From the cell containing the given text, extract its center point as [X, Y] coordinate. 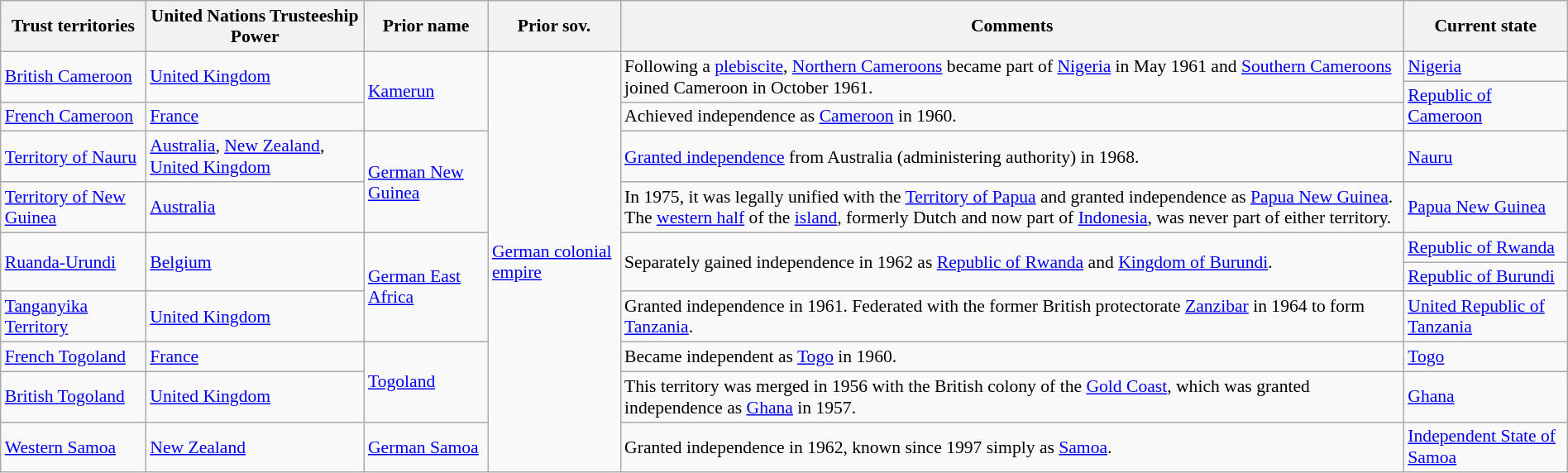
Granted independence in 1961. Federated with the former British protectorate Zanzibar in 1964 to form Tanzania. [1012, 318]
Territory of New Guinea [74, 207]
United Nations Trusteeship Power [255, 26]
Achieved independence as Cameroon in 1960. [1012, 117]
Australia, New Zealand, United Kingdom [255, 157]
Separately gained independence in 1962 as Republic of Rwanda and Kingdom of Burundi. [1012, 261]
German East Africa [426, 287]
Togo [1485, 357]
This territory was merged in 1956 with the British colony of the Gold Coast, which was granted independence as Ghana in 1957. [1012, 397]
New Zealand [255, 447]
Togoland [426, 382]
Papua New Guinea [1485, 207]
Territory of Nauru [74, 157]
French Togoland [74, 357]
United Republic of Tanzania [1485, 318]
British Cameroon [74, 76]
Trust territories [74, 26]
Granted independence from Australia (administering authority) in 1968. [1012, 157]
Prior sov. [554, 26]
German colonial empire [554, 261]
Australia [255, 207]
Tanganyika Territory [74, 318]
French Cameroon [74, 117]
Independent State of Samoa [1485, 447]
Became independent as Togo in 1960. [1012, 357]
Nauru [1485, 157]
Ruanda-Urundi [74, 261]
Prior name [426, 26]
Republic of Rwanda [1485, 247]
Republic of Cameroon [1485, 106]
Ghana [1485, 397]
Western Samoa [74, 447]
Current state [1485, 26]
Republic of Burundi [1485, 277]
Comments [1012, 26]
British Togoland [74, 397]
Following a plebiscite, Northern Cameroons became part of Nigeria in May 1961 and Southern Cameroons joined Cameroon in October 1961. [1012, 76]
Belgium [255, 261]
Kamerun [426, 91]
Granted independence in 1962, known since 1997 simply as Samoa. [1012, 447]
German Samoa [426, 447]
Nigeria [1485, 66]
German New Guinea [426, 182]
